Determine the (x, y) coordinate at the center of the cell enclosing the given text.  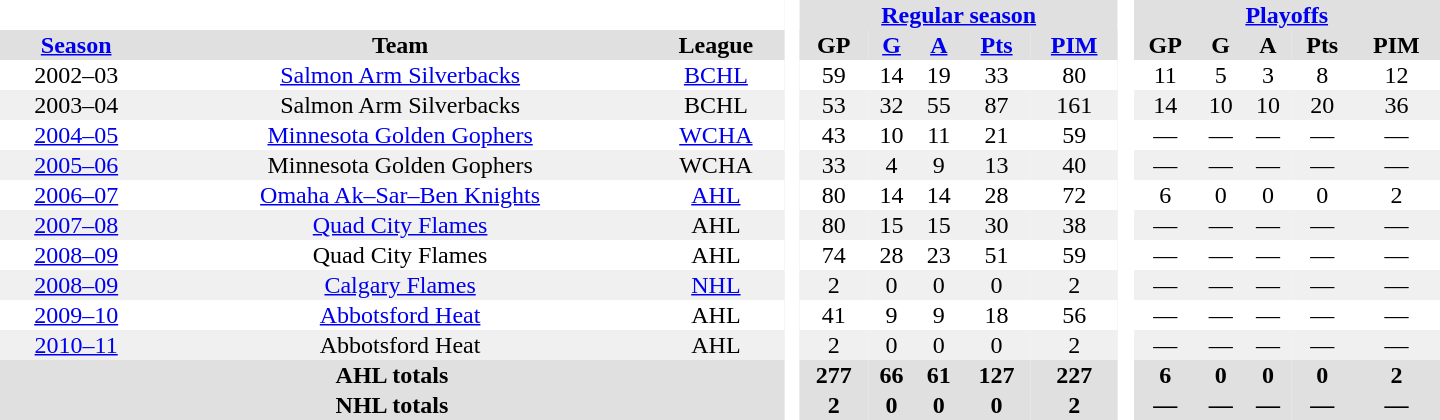
5 (1220, 75)
38 (1074, 225)
20 (1322, 105)
13 (996, 165)
2004–05 (76, 135)
55 (938, 105)
2010–11 (76, 345)
61 (938, 375)
32 (892, 105)
2003–04 (76, 105)
2006–07 (76, 195)
56 (1074, 315)
21 (996, 135)
43 (834, 135)
127 (996, 375)
277 (834, 375)
30 (996, 225)
12 (1396, 75)
NHL totals (392, 405)
4 (892, 165)
Team (400, 45)
Season (76, 45)
Omaha Ak–Sar–Ben Knights (400, 195)
Regular season (959, 15)
3 (1268, 75)
227 (1074, 375)
74 (834, 255)
18 (996, 315)
NHL (716, 285)
51 (996, 255)
2005–06 (76, 165)
Calgary Flames (400, 285)
League (716, 45)
19 (938, 75)
161 (1074, 105)
53 (834, 105)
AHL totals (392, 375)
2009–10 (76, 315)
23 (938, 255)
2007–08 (76, 225)
Playoffs (1286, 15)
66 (892, 375)
40 (1074, 165)
36 (1396, 105)
87 (996, 105)
8 (1322, 75)
41 (834, 315)
2002–03 (76, 75)
72 (1074, 195)
